Determine the [X, Y] coordinate at the center of the cell enclosing the given text.  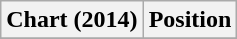
Position [190, 20]
Chart (2014) [72, 20]
